Identify which cell holds the provided text, then report its (x, y) central coordinate. 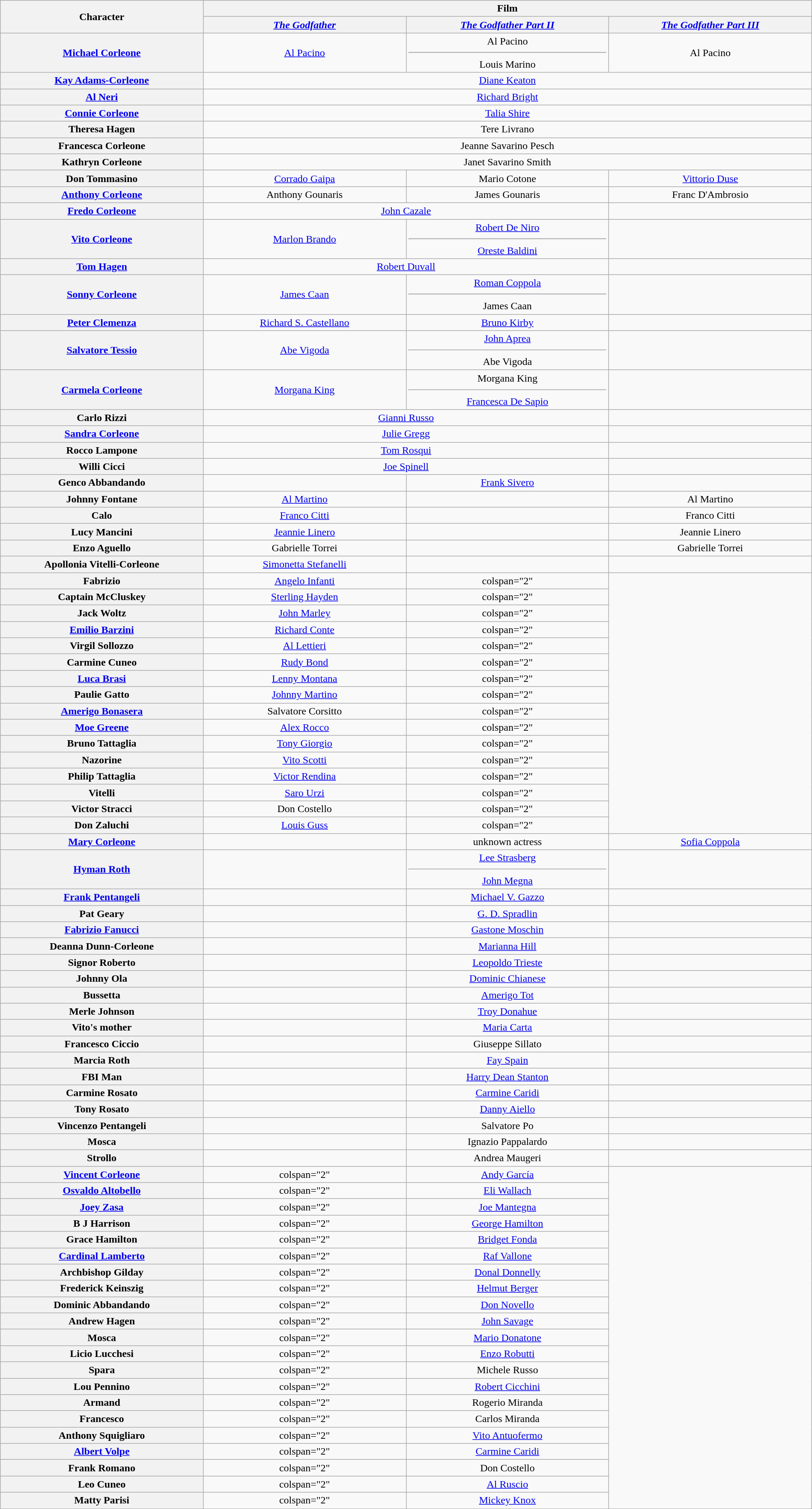
Carmine Cuneo (102, 662)
Bussetta (102, 995)
Abe Vigoda (304, 350)
Andrew Hagen (102, 1321)
Francesco Ciccio (102, 1044)
Amerigo Tot (507, 995)
Signor Roberto (102, 962)
Character (102, 17)
Richard S. Castellano (304, 323)
Virgil Sollozzo (102, 646)
Kay Adams-Corleone (102, 81)
Troy Donahue (507, 1011)
Donal Donnelly (507, 1272)
Morgana KingFrancesca De Sapio (507, 390)
Vito Scotti (304, 760)
Strollo (102, 1158)
Archbishop Gilday (102, 1272)
Franc D'Ambrosio (710, 194)
Gastone Moschin (507, 930)
Don Tommasino (102, 178)
Lee StrasbergJohn Megna (507, 870)
Francesca Corleone (102, 146)
Peter Clemenza (102, 323)
Julie Gregg (406, 434)
Emilio Barzini (102, 630)
Osvaldo Altobello (102, 1191)
Talia Shire (507, 113)
Joe Mantegna (507, 1207)
Johnny Martino (304, 695)
FBI Man (102, 1076)
Deanna Dunn-Corleone (102, 946)
The Godfather (304, 25)
Tony Giorgio (304, 744)
Tere Livrano (507, 129)
Fredo Corleone (102, 211)
Dominic Chianese (507, 979)
Merle Johnson (102, 1011)
Anthony Gounaris (304, 194)
Vitelli (102, 792)
Leopoldo Trieste (507, 962)
Tony Rosato (102, 1109)
Connie Corleone (102, 113)
Jack Woltz (102, 613)
Don Novello (507, 1305)
Saro Urzi (304, 792)
Marlon Brando (304, 239)
Robert Cicchini (507, 1386)
Michele Russo (507, 1370)
Carmine Rosato (102, 1093)
Lenny Montana (304, 678)
Al Lettieri (304, 646)
Angelo Infanti (304, 580)
Al PacinoLouis Marino (507, 53)
James Gounaris (507, 194)
Francesco (102, 1419)
Helmut Berger (507, 1288)
Lou Pennino (102, 1386)
Johnny Fontane (102, 499)
Grace Hamilton (102, 1240)
Fay Spain (507, 1060)
Fabrizio (102, 580)
Frank Romano (102, 1468)
Harry Dean Stanton (507, 1076)
Danny Aiello (507, 1109)
Louis Guss (304, 825)
Hyman Roth (102, 870)
Bridget Fonda (507, 1240)
Rogerio Miranda (507, 1403)
Michael Corleone (102, 53)
Moe Greene (102, 727)
Genco Abbandando (102, 483)
Salvatore Corsitto (304, 711)
Michael V. Gazzo (507, 897)
Calo (102, 515)
Raf Vallone (507, 1256)
Matty Parisi (102, 1500)
Carlos Miranda (507, 1419)
Kathryn Corleone (102, 162)
Nazorine (102, 760)
Simonetta Stefanelli (304, 564)
Don Zaluchi (102, 825)
Bruno Tattaglia (102, 744)
Spara (102, 1370)
John Marley (304, 613)
Paulie Gatto (102, 695)
Leo Cuneo (102, 1484)
Vito Antuofermo (507, 1435)
Gianni Russo (406, 418)
Willi Cicci (102, 466)
Victor Stracci (102, 809)
Diane Keaton (507, 81)
Richard Conte (304, 630)
John Savage (507, 1321)
Ignazio Pappalardo (507, 1142)
Dominic Abbandando (102, 1305)
Licio Lucchesi (102, 1354)
Enzo Aguello (102, 548)
Giuseppe Sillato (507, 1044)
Bruno Kirby (507, 323)
Anthony Corleone (102, 194)
Theresa Hagen (102, 129)
Marcia Roth (102, 1060)
Vincent Corleone (102, 1174)
Johnny Ola (102, 979)
Corrado Gaipa (304, 178)
Marianna Hill (507, 946)
Vittorio Duse (710, 178)
G. D. Spradlin (507, 914)
Roman CoppolaJames Caan (507, 295)
Joey Zasa (102, 1207)
Pat Geary (102, 914)
John ApreaAbe Vigoda (507, 350)
Morgana King (304, 390)
Mario Donatone (507, 1337)
Tom Hagen (102, 267)
Richard Bright (507, 97)
Cardinal Lamberto (102, 1256)
Joe Spinell (406, 466)
Amerigo Bonasera (102, 711)
unknown actress (507, 842)
Captain McCluskey (102, 597)
Robert De NiroOreste Baldini (507, 239)
Sterling Hayden (304, 597)
Frederick Keinszig (102, 1288)
Vito Corleone (102, 239)
Carlo Rizzi (102, 418)
Carmela Corleone (102, 390)
Salvatore Tessio (102, 350)
Salvatore Po (507, 1125)
Vito's mother (102, 1028)
B J Harrison (102, 1223)
Jeanne Savarino Pesch (507, 146)
George Hamilton (507, 1223)
Janet Savarino Smith (507, 162)
Alex Rocco (304, 727)
Enzo Robutti (507, 1354)
James Caan (304, 295)
Sofia Coppola (710, 842)
Sonny Corleone (102, 295)
Vincenzo Pentangeli (102, 1125)
Al Neri (102, 97)
Eli Wallach (507, 1191)
Anthony Squigliaro (102, 1435)
Apollonia Vitelli-Corleone (102, 564)
Philip Tattaglia (102, 776)
Luca Brasi (102, 678)
Frank Sivero (507, 483)
The Godfather Part III (710, 25)
Rocco Lampone (102, 450)
Al Ruscio (507, 1484)
Lucy Mancini (102, 532)
Mickey Knox (507, 1500)
Albert Volpe (102, 1452)
Fabrizio Fanucci (102, 930)
John Cazale (406, 211)
Andy García (507, 1174)
Robert Duvall (406, 267)
The Godfather Part II (507, 25)
Sandra Corleone (102, 434)
Maria Carta (507, 1028)
Film (507, 9)
Tom Rosqui (406, 450)
Rudy Bond (304, 662)
Andrea Maugeri (507, 1158)
Mario Cotone (507, 178)
Frank Pentangeli (102, 897)
Mary Corleone (102, 842)
Armand (102, 1403)
Victor Rendina (304, 776)
